Determine the [X, Y] coordinate at the center of the cell enclosing the given text.  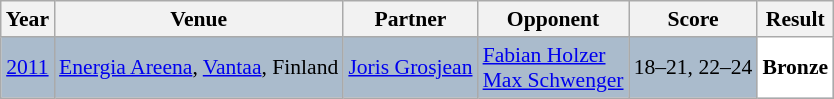
Venue [198, 19]
Bronze [795, 68]
18–21, 22–24 [694, 68]
Score [694, 19]
Partner [410, 19]
2011 [28, 68]
Result [795, 19]
Opponent [554, 19]
Energia Areena, Vantaa, Finland [198, 68]
Year [28, 19]
Joris Grosjean [410, 68]
Fabian Holzer Max Schwenger [554, 68]
